Detect which cell encompasses the target text, then output its (x, y) center coordinate. 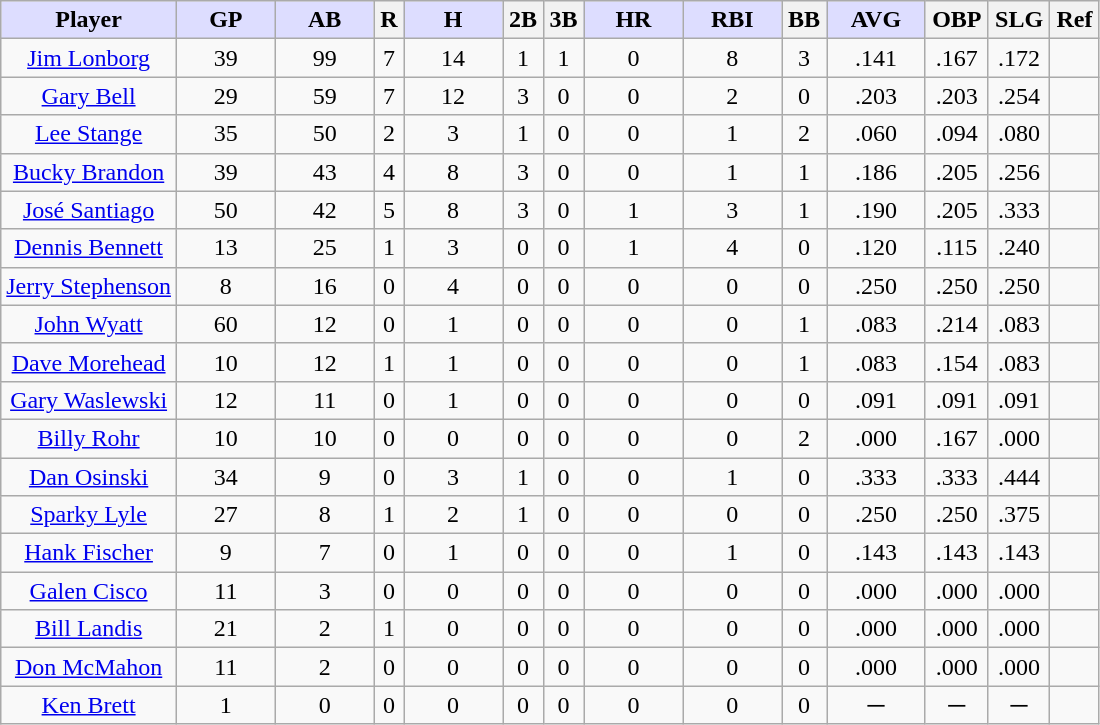
2B (524, 20)
60 (226, 324)
.141 (876, 58)
14 (454, 58)
13 (226, 248)
Billy Rohr (89, 438)
Ref (1074, 20)
John Wyatt (89, 324)
43 (324, 172)
Dave Morehead (89, 362)
.172 (1019, 58)
Lee Stange (89, 134)
5 (389, 210)
3B (564, 20)
Sparky Lyle (89, 515)
34 (226, 477)
.120 (876, 248)
.115 (956, 248)
H (454, 20)
29 (226, 96)
Hank Fischer (89, 553)
.190 (876, 210)
.154 (956, 362)
.186 (876, 172)
José Santiago (89, 210)
Dan Osinski (89, 477)
Don McMahon (89, 667)
HR (634, 20)
RBI (732, 20)
59 (324, 96)
21 (226, 629)
.254 (1019, 96)
.240 (1019, 248)
Galen Cisco (89, 591)
.375 (1019, 515)
Bucky Brandon (89, 172)
AVG (876, 20)
.080 (1019, 134)
Jerry Stephenson (89, 286)
Ken Brett (89, 705)
Bill Landis (89, 629)
Jim Lonborg (89, 58)
.256 (1019, 172)
.060 (876, 134)
BB (804, 20)
Gary Bell (89, 96)
R (389, 20)
35 (226, 134)
Gary Waslewski (89, 400)
25 (324, 248)
16 (324, 286)
Dennis Bennett (89, 248)
27 (226, 515)
.214 (956, 324)
42 (324, 210)
Player (89, 20)
.094 (956, 134)
GP (226, 20)
99 (324, 58)
OBP (956, 20)
AB (324, 20)
SLG (1019, 20)
.444 (1019, 477)
